Capture the cell that displays the provided text and extract its (x, y) central coordinate. 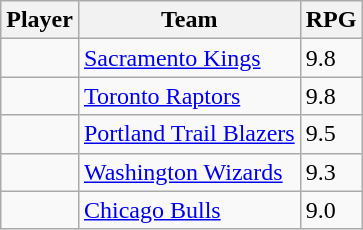
RPG (331, 20)
Washington Wizards (189, 172)
Player (40, 20)
Sacramento Kings (189, 58)
Chicago Bulls (189, 210)
9.5 (331, 134)
Team (189, 20)
9.0 (331, 210)
9.3 (331, 172)
Toronto Raptors (189, 96)
Portland Trail Blazers (189, 134)
